Locate the cell with the specified text and output its (X, Y) center coordinate. 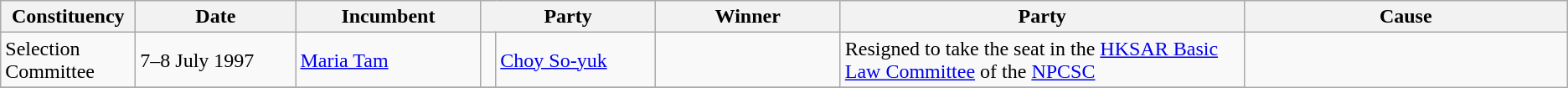
Cause (1406, 17)
Choy So-yuk (575, 60)
7–8 July 1997 (216, 60)
Constituency (69, 17)
Winner (747, 17)
Incumbent (389, 17)
Resigned to take the seat in the HKSAR Basic Law Committee of the NPCSC (1042, 60)
Date (216, 17)
Selection Committee (69, 60)
Maria Tam (389, 60)
